From the cell containing the given text, extract its center point as (x, y) coordinate. 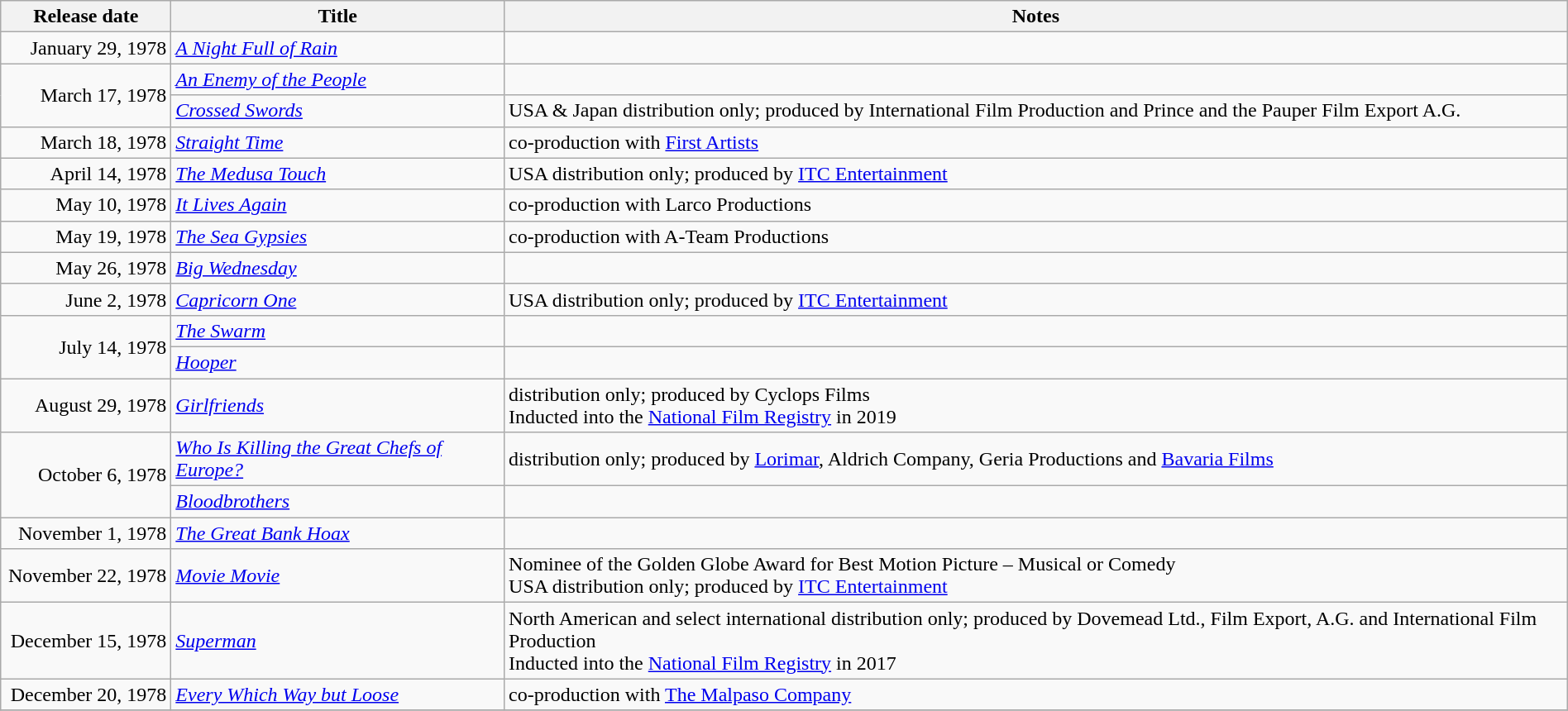
April 14, 1978 (86, 174)
Capricorn One (337, 299)
March 18, 1978 (86, 142)
March 17, 1978 (86, 95)
co-production with A-Team Productions (1036, 236)
The Sea Gypsies (337, 236)
A Night Full of Rain (337, 48)
November 1, 1978 (86, 533)
May 26, 1978 (86, 268)
Release date (86, 17)
Who Is Killing the Great Chefs of Europe? (337, 460)
USA & Japan distribution only; produced by International Film Production and Prince and the Pauper Film Export A.G. (1036, 111)
The Medusa Touch (337, 174)
November 22, 1978 (86, 575)
Hooper (337, 362)
Movie Movie (337, 575)
Bloodbrothers (337, 502)
Superman (337, 641)
October 6, 1978 (86, 475)
Big Wednesday (337, 268)
An Enemy of the People (337, 79)
Crossed Swords (337, 111)
Every Which Way but Loose (337, 694)
Title (337, 17)
July 14, 1978 (86, 346)
Notes (1036, 17)
It Lives Again (337, 205)
distribution only; produced by Lorimar, Aldrich Company, Geria Productions and Bavaria Films (1036, 460)
August 29, 1978 (86, 405)
Straight Time (337, 142)
December 20, 1978 (86, 694)
May 19, 1978 (86, 236)
Nominee of the Golden Globe Award for Best Motion Picture – Musical or ComedyUSA distribution only; produced by ITC Entertainment (1036, 575)
distribution only; produced by Cyclops FilmsInducted into the National Film Registry in 2019 (1036, 405)
May 10, 1978 (86, 205)
June 2, 1978 (86, 299)
co-production with First Artists (1036, 142)
December 15, 1978 (86, 641)
co-production with Larco Productions (1036, 205)
co-production with The Malpaso Company (1036, 694)
The Swarm (337, 331)
Girlfriends (337, 405)
January 29, 1978 (86, 48)
The Great Bank Hoax (337, 533)
